Detect which cell encompasses the target text, then output its [X, Y] center coordinate. 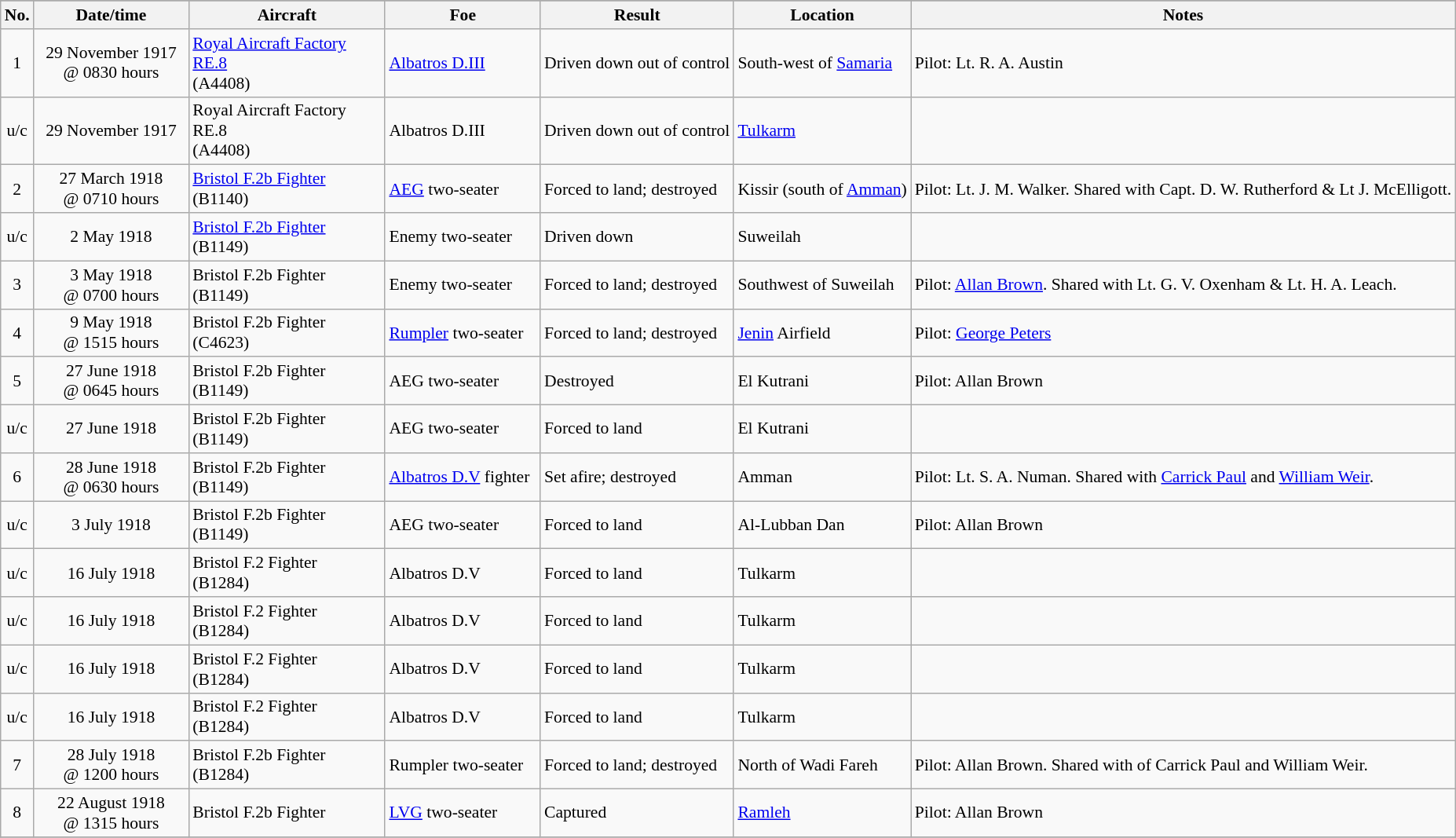
1 [17, 63]
Pilot: George Peters [1183, 333]
Set afire; destroyed [637, 478]
Jenin Airfield [821, 333]
27 June 1918@ 0645 hours [112, 382]
5 [17, 382]
4 [17, 333]
2 [17, 188]
Aircraft [287, 15]
2 May 1918 [112, 237]
Destroyed [637, 382]
Suweilah [821, 237]
Bristol F.2b Fighter(C4623) [287, 333]
27 June 1918 [112, 429]
29 November 1917 [112, 130]
Albatros D.V fighter [463, 478]
Location [821, 15]
Ramleh [821, 814]
3 [17, 284]
No. [17, 15]
Pilot: Lt. R. A. Austin [1183, 63]
29 November 1917@ 0830 hours [112, 63]
Amman [821, 478]
Pilot: Lt. J. M. Walker. Shared with Capt. D. W. Rutherford & Lt J. McElligott. [1183, 188]
3 May 1918@ 0700 hours [112, 284]
6 [17, 478]
28 June 1918@ 0630 hours [112, 478]
Pilot: Allan Brown. Shared with of Carrick Paul and William Weir. [1183, 765]
North of Wadi Fareh [821, 765]
27 March 1918@ 0710 hours [112, 188]
3 July 1918 [112, 525]
8 [17, 814]
Foe [463, 15]
Pilot: Allan Brown. Shared with Lt. G. V. Oxenham & Lt. H. A. Leach. [1183, 284]
Pilot: Lt. S. A. Numan. Shared with Carrick Paul and William Weir. [1183, 478]
Captured [637, 814]
Bristol F.2b Fighter [287, 814]
South-west of Samaria [821, 63]
Southwest of Suweilah [821, 284]
Notes [1183, 15]
22 August 1918@ 1315 hours [112, 814]
Al-Lubban Dan [821, 525]
LVG two-seater [463, 814]
Result [637, 15]
Kissir (south of Amman) [821, 188]
28 July 1918@ 1200 hours [112, 765]
9 May 1918@ 1515 hours [112, 333]
Bristol F.2b Fighter(B1140) [287, 188]
7 [17, 765]
Bristol F.2b Fighter(B1284) [287, 765]
Date/time [112, 15]
Driven down [637, 237]
